Pinpoint the cell where the given text exists, returning its (X, Y) midpoint coordinate. 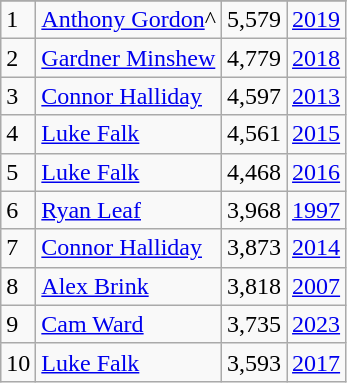
2019 (316, 20)
7 (18, 248)
1997 (316, 210)
4,468 (254, 172)
9 (18, 324)
2014 (316, 248)
3,593 (254, 362)
8 (18, 286)
3 (18, 96)
Alex Brink (129, 286)
4,597 (254, 96)
2023 (316, 324)
3,735 (254, 324)
2016 (316, 172)
2007 (316, 286)
2013 (316, 96)
4,561 (254, 134)
Gardner Minshew (129, 58)
2018 (316, 58)
2 (18, 58)
2017 (316, 362)
3,968 (254, 210)
Cam Ward (129, 324)
2015 (316, 134)
3,873 (254, 248)
5 (18, 172)
10 (18, 362)
1 (18, 20)
4,779 (254, 58)
5,579 (254, 20)
4 (18, 134)
3,818 (254, 286)
Ryan Leaf (129, 210)
6 (18, 210)
Anthony Gordon^ (129, 20)
